For the text-containing cell, return its midpoint in [x, y] coordinate format. 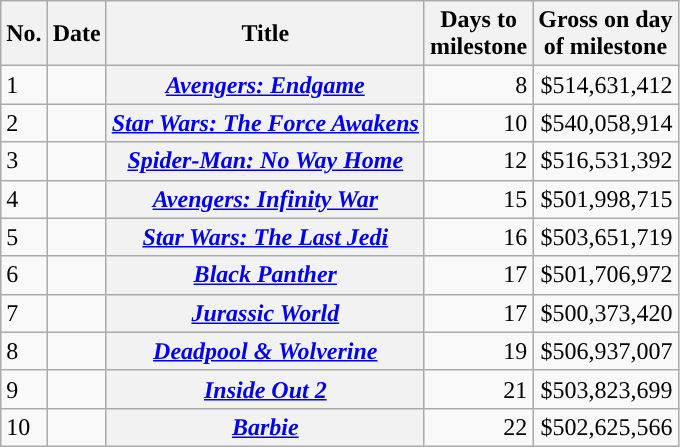
$501,706,972 [606, 275]
Avengers: Endgame [265, 85]
$503,823,699 [606, 389]
Star Wars: The Force Awakens [265, 123]
Black Panther [265, 275]
$502,625,566 [606, 427]
16 [478, 237]
Inside Out 2 [265, 389]
$506,937,007 [606, 351]
Date [76, 34]
Star Wars: The Last Jedi [265, 237]
Gross on day of milestone [606, 34]
21 [478, 389]
Days to milestone [478, 34]
2 [24, 123]
$503,651,719 [606, 237]
Title [265, 34]
22 [478, 427]
12 [478, 161]
Barbie [265, 427]
6 [24, 275]
3 [24, 161]
5 [24, 237]
No. [24, 34]
Jurassic World [265, 313]
1 [24, 85]
Avengers: Infinity War [265, 199]
Deadpool & Wolverine [265, 351]
7 [24, 313]
$540,058,914 [606, 123]
Spider-Man: No Way Home [265, 161]
$514,631,412 [606, 85]
$516,531,392 [606, 161]
15 [478, 199]
19 [478, 351]
4 [24, 199]
9 [24, 389]
$501,998,715 [606, 199]
$500,373,420 [606, 313]
